Determine the (x, y) coordinate at the center of the cell enclosing the given text.  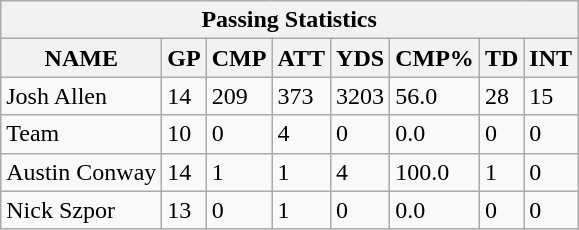
373 (302, 96)
Team (82, 134)
YDS (360, 58)
10 (184, 134)
NAME (82, 58)
100.0 (435, 172)
INT (551, 58)
Nick Szpor (82, 210)
13 (184, 210)
TD (501, 58)
28 (501, 96)
Austin Conway (82, 172)
Josh Allen (82, 96)
GP (184, 58)
56.0 (435, 96)
ATT (302, 58)
Passing Statistics (290, 20)
15 (551, 96)
209 (239, 96)
CMP% (435, 58)
CMP (239, 58)
3203 (360, 96)
